Find where the given text appears and provide that cell's center as [x, y] coordinate. 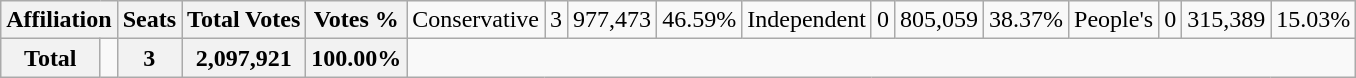
Total Votes [244, 20]
Total [50, 58]
Conservative [476, 20]
Seats [149, 20]
46.59% [700, 20]
Independent [807, 20]
Affiliation [59, 20]
805,059 [938, 20]
15.03% [1314, 20]
977,473 [612, 20]
2,097,921 [244, 58]
Votes % [356, 20]
315,389 [1226, 20]
100.00% [356, 58]
38.37% [1026, 20]
People's [1114, 20]
